Determine the (x, y) coordinate at the center of the cell enclosing the given text.  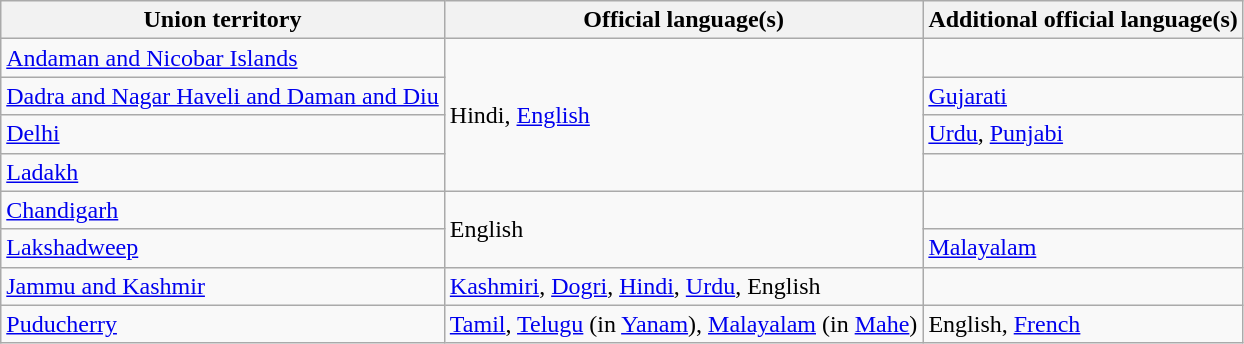
English, French (1083, 324)
Jammu and Kashmir (223, 286)
Official language(s) (684, 20)
Ladakh (223, 172)
Lakshadweep (223, 248)
Puducherry (223, 324)
Hindi, English (684, 115)
Chandigarh (223, 210)
Delhi (223, 134)
Urdu, Punjabi (1083, 134)
Tamil, Telugu (in Yanam), Malayalam (in Mahe) (684, 324)
Additional official language(s) (1083, 20)
Gujarati (1083, 96)
Kashmiri, Dogri, Hindi, Urdu, English (684, 286)
Dadra and Nagar Haveli and Daman and Diu (223, 96)
Malayalam (1083, 248)
English (684, 229)
Union territory (223, 20)
Andaman and Nicobar Islands (223, 58)
